Provide the [X, Y] coordinate of the cell's center where the given text is located.  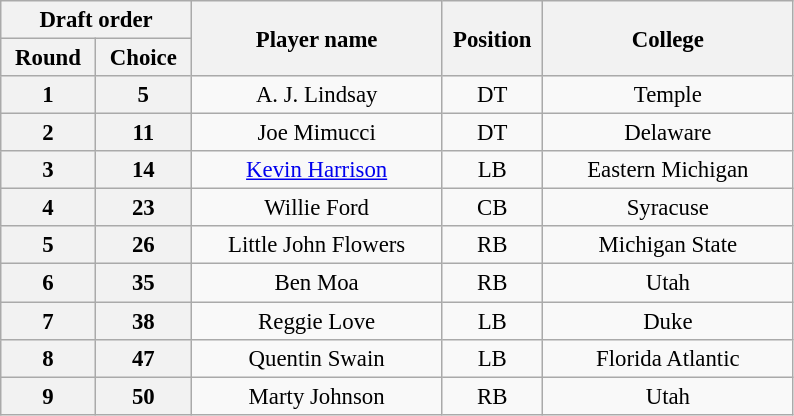
Duke [668, 321]
Kevin Harrison [316, 170]
Player name [316, 38]
4 [48, 208]
Syracuse [668, 208]
7 [48, 321]
Delaware [668, 133]
Draft order [96, 20]
Ben Moa [316, 283]
CB [492, 208]
50 [143, 396]
Quentin Swain [316, 358]
2 [48, 133]
Position [492, 38]
26 [143, 245]
14 [143, 170]
Eastern Michigan [668, 170]
35 [143, 283]
Willie Ford [316, 208]
Florida Atlantic [668, 358]
9 [48, 396]
Reggie Love [316, 321]
47 [143, 358]
38 [143, 321]
8 [48, 358]
3 [48, 170]
Temple [668, 95]
A. J. Lindsay [316, 95]
Marty Johnson [316, 396]
11 [143, 133]
Little John Flowers [316, 245]
Michigan State [668, 245]
23 [143, 208]
6 [48, 283]
Joe Mimucci [316, 133]
Round [48, 58]
College [668, 38]
1 [48, 95]
Choice [143, 58]
